Return [X, Y] of the center of cell containing provided text 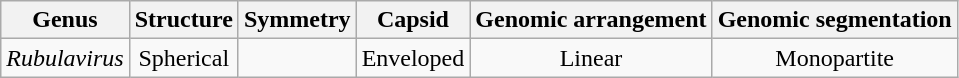
Capsid [413, 20]
Genomic arrangement [591, 20]
Spherical [184, 58]
Linear [591, 58]
Genus [65, 20]
Structure [184, 20]
Rubulavirus [65, 58]
Genomic segmentation [834, 20]
Monopartite [834, 58]
Symmetry [297, 20]
Enveloped [413, 58]
